Capture the cell that displays the provided text and extract its [X, Y] central coordinate. 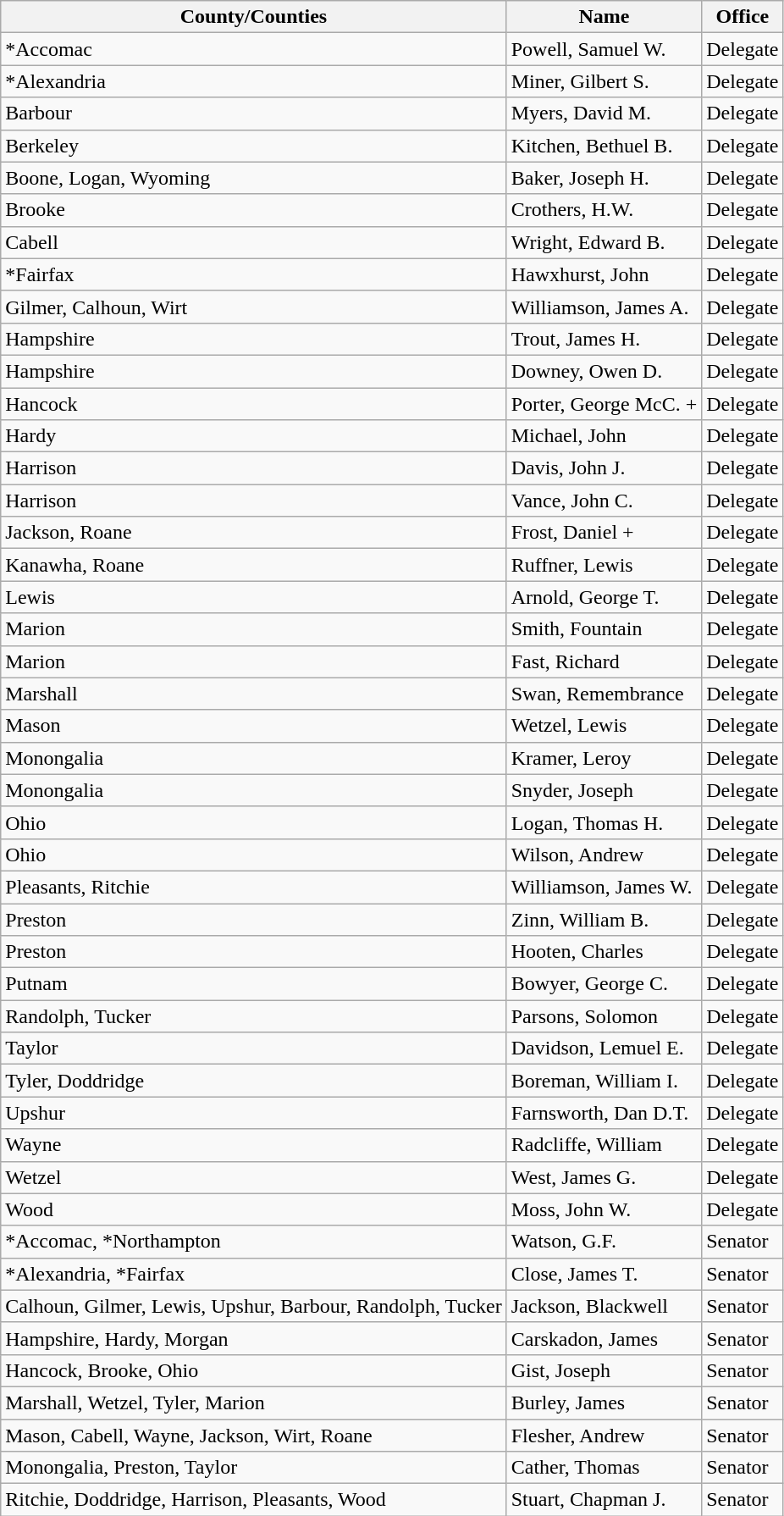
Marshall [254, 694]
Wright, Edward B. [604, 242]
Hancock [254, 404]
Tyler, Doddridge [254, 1081]
Fast, Richard [604, 661]
Gist, Joseph [604, 1370]
Berkeley [254, 146]
Farnsworth, Dan D.T. [604, 1113]
Hampshire, Hardy, Morgan [254, 1338]
Michael, John [604, 436]
Logan, Thomas H. [604, 822]
Mason [254, 726]
Boreman, William I. [604, 1081]
Powell, Samuel W. [604, 49]
Kitchen, Bethuel B. [604, 146]
*Alexandria, *Fairfax [254, 1274]
Gilmer, Calhoun, Wirt [254, 307]
Name [604, 17]
Lewis [254, 597]
Hardy [254, 436]
Kramer, Leroy [604, 758]
Taylor [254, 1048]
*Fairfax [254, 274]
Upshur [254, 1113]
Hancock, Brooke, Ohio [254, 1370]
Hawxhurst, John [604, 274]
Boone, Logan, Wyoming [254, 178]
Radcliffe, William [604, 1145]
Office [743, 17]
Snyder, Joseph [604, 790]
Ritchie, Doddridge, Harrison, Pleasants, Wood [254, 1500]
*Accomac [254, 49]
Zinn, William B. [604, 919]
Davidson, Lemuel E. [604, 1048]
Arnold, George T. [604, 597]
Swan, Remembrance [604, 694]
Frost, Daniel + [604, 533]
Wood [254, 1209]
Randolph, Tucker [254, 1016]
Cabell [254, 242]
Porter, George McC. + [604, 404]
*Accomac, *Northampton [254, 1242]
Hooten, Charles [604, 952]
Close, James T. [604, 1274]
Kanawha, Roane [254, 565]
Wayne [254, 1145]
Jackson, Roane [254, 533]
Williamson, James A. [604, 307]
Wetzel [254, 1177]
Pleasants, Ritchie [254, 887]
Burley, James [604, 1403]
Parsons, Solomon [604, 1016]
Wilson, Andrew [604, 855]
Williamson, James W. [604, 887]
Carskadon, James [604, 1338]
Myers, David M. [604, 113]
Cather, Thomas [604, 1468]
Crothers, H.W. [604, 210]
Watson, G.F. [604, 1242]
Flesher, Andrew [604, 1436]
Ruffner, Lewis [604, 565]
West, James G. [604, 1177]
Jackson, Blackwell [604, 1306]
Putnam [254, 984]
Wetzel, Lewis [604, 726]
Trout, James H. [604, 339]
Moss, John W. [604, 1209]
Monongalia, Preston, Taylor [254, 1468]
Calhoun, Gilmer, Lewis, Upshur, Barbour, Randolph, Tucker [254, 1306]
Barbour [254, 113]
Davis, John J. [604, 468]
Downey, Owen D. [604, 371]
Mason, Cabell, Wayne, Jackson, Wirt, Roane [254, 1436]
County/Counties [254, 17]
*Alexandria [254, 81]
Marshall, Wetzel, Tyler, Marion [254, 1403]
Vance, John C. [604, 501]
Brooke [254, 210]
Smith, Fountain [604, 629]
Miner, Gilbert S. [604, 81]
Stuart, Chapman J. [604, 1500]
Bowyer, George C. [604, 984]
Baker, Joseph H. [604, 178]
